Pinpoint the cell where the given text exists, returning its [X, Y] midpoint coordinate. 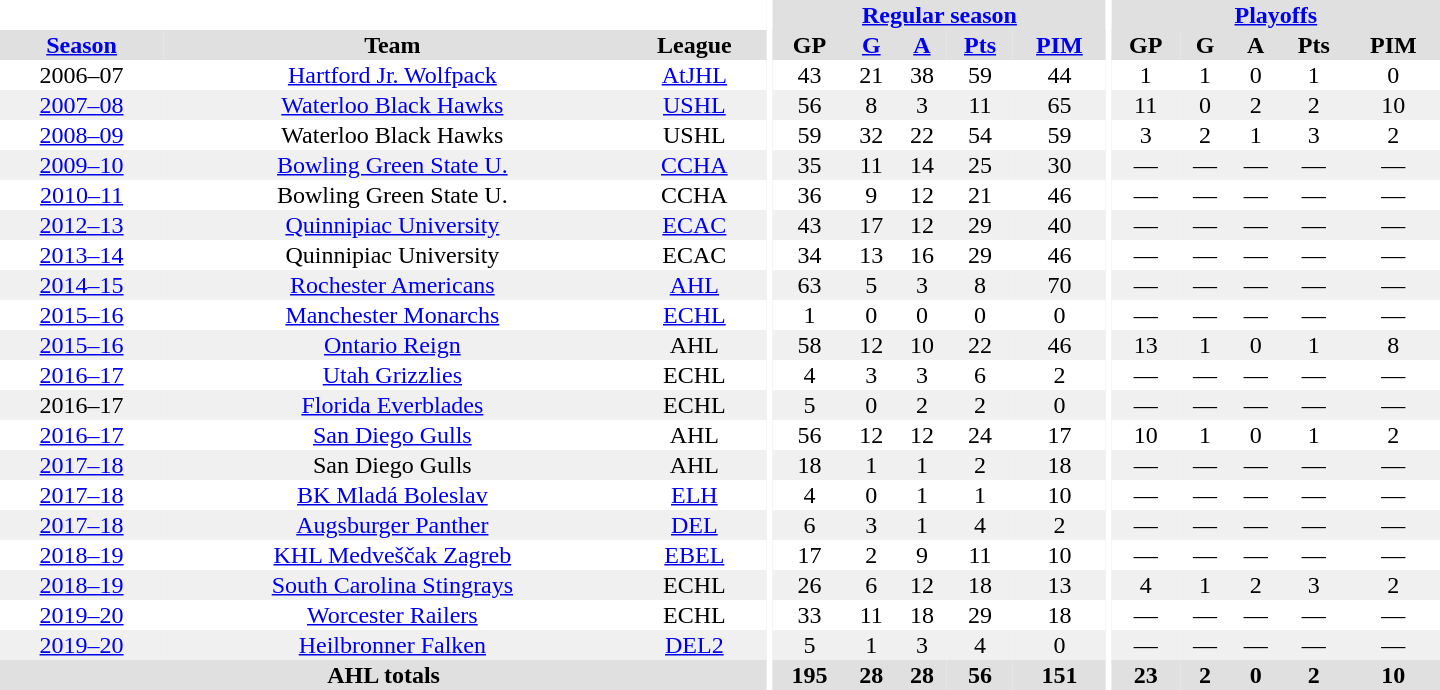
70 [1060, 285]
DEL [695, 525]
BK Mladá Boleslav [392, 495]
Rochester Americans [392, 285]
35 [810, 165]
Florida Everblades [392, 405]
25 [980, 165]
League [695, 45]
Regular season [940, 15]
16 [922, 255]
2006–07 [82, 75]
34 [810, 255]
65 [1060, 105]
Utah Grizzlies [392, 375]
Manchester Monarchs [392, 315]
Playoffs [1276, 15]
2012–13 [82, 225]
South Carolina Stingrays [392, 585]
ELH [695, 495]
EBEL [695, 555]
Heilbronner Falken [392, 645]
14 [922, 165]
36 [810, 195]
24 [980, 435]
2007–08 [82, 105]
58 [810, 345]
151 [1060, 675]
26 [810, 585]
2010–11 [82, 195]
AHL totals [384, 675]
195 [810, 675]
33 [810, 615]
Team [392, 45]
63 [810, 285]
Augsburger Panther [392, 525]
30 [1060, 165]
KHL Medveščak Zagreb [392, 555]
23 [1146, 675]
40 [1060, 225]
44 [1060, 75]
32 [872, 135]
Season [82, 45]
Worcester Railers [392, 615]
54 [980, 135]
AtJHL [695, 75]
2013–14 [82, 255]
Hartford Jr. Wolfpack [392, 75]
38 [922, 75]
DEL2 [695, 645]
2008–09 [82, 135]
Ontario Reign [392, 345]
2014–15 [82, 285]
2009–10 [82, 165]
